Determine the [X, Y] coordinate at the center of the cell enclosing the given text.  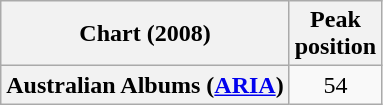
Peakposition [335, 34]
54 [335, 85]
Australian Albums (ARIA) [145, 85]
Chart (2008) [145, 34]
